From the cell containing the given text, extract its center point as [X, Y] coordinate. 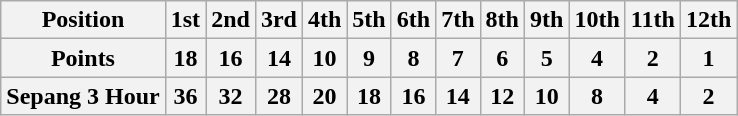
8th [502, 20]
20 [324, 96]
9 [369, 58]
7 [458, 58]
32 [231, 96]
3rd [278, 20]
1st [185, 20]
36 [185, 96]
28 [278, 96]
1 [708, 58]
7th [458, 20]
5th [369, 20]
Points [83, 58]
6 [502, 58]
6th [413, 20]
12 [502, 96]
11th [652, 20]
2nd [231, 20]
5 [546, 58]
12th [708, 20]
Sepang 3 Hour [83, 96]
9th [546, 20]
10th [597, 20]
4th [324, 20]
Position [83, 20]
